From the cell containing the given text, extract its center point as [X, Y] coordinate. 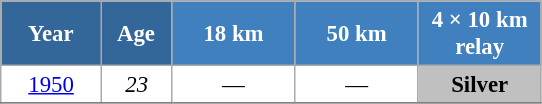
23 [136, 85]
50 km [356, 34]
Silver [480, 85]
4 × 10 km relay [480, 34]
18 km [234, 34]
Age [136, 34]
1950 [52, 85]
Year [52, 34]
